Locate the cell with the specified text and output its (X, Y) center coordinate. 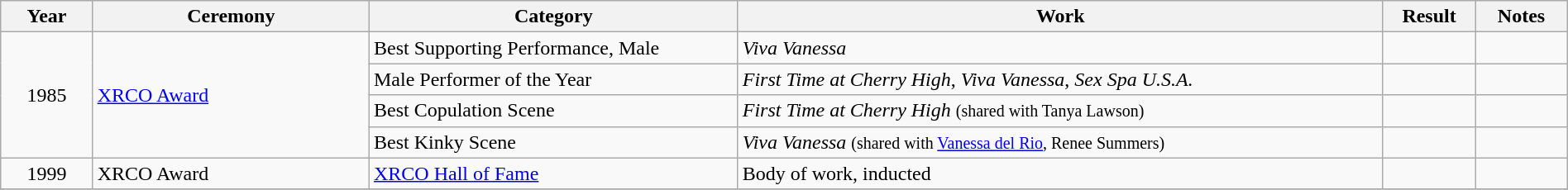
Male Performer of the Year (553, 79)
Best Copulation Scene (553, 111)
Category (553, 17)
XRCO Hall of Fame (553, 173)
Year (46, 17)
Result (1429, 17)
Notes (1522, 17)
Best Kinky Scene (553, 142)
First Time at Cherry High, Viva Vanessa, Sex Spa U.S.A. (1060, 79)
Ceremony (231, 17)
1985 (46, 95)
1999 (46, 173)
First Time at Cherry High (shared with Tanya Lawson) (1060, 111)
Work (1060, 17)
Best Supporting Performance, Male (553, 48)
Viva Vanessa (shared with Vanessa del Rio, Renee Summers) (1060, 142)
Body of work, inducted (1060, 173)
Viva Vanessa (1060, 48)
